Identify which cell holds the provided text, then report its (x, y) central coordinate. 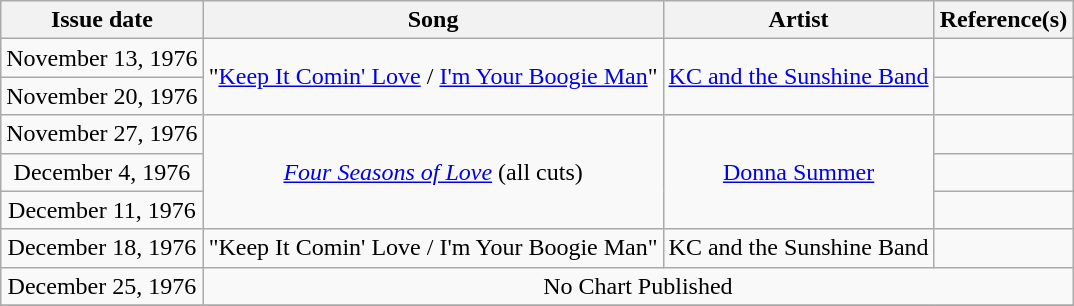
Reference(s) (1004, 20)
December 25, 1976 (102, 286)
November 27, 1976 (102, 134)
November 13, 1976 (102, 58)
No Chart Published (638, 286)
Issue date (102, 20)
December 11, 1976 (102, 210)
December 18, 1976 (102, 248)
Song (433, 20)
Four Seasons of Love (all cuts) (433, 172)
November 20, 1976 (102, 96)
Artist (798, 20)
December 4, 1976 (102, 172)
Donna Summer (798, 172)
